Find where the given text appears and provide that cell's center as (x, y) coordinate. 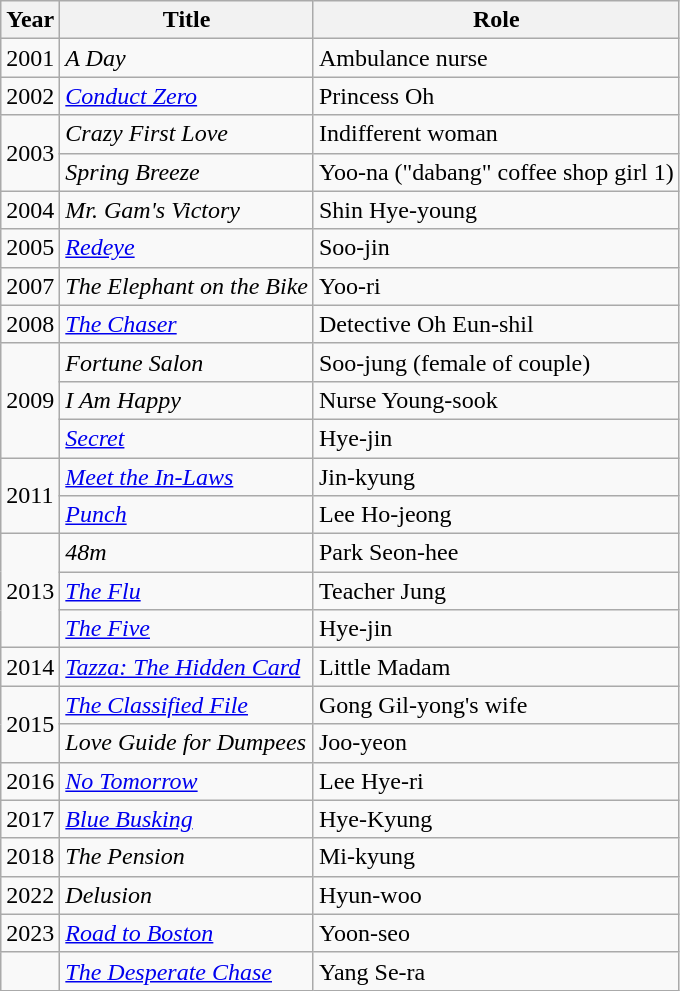
Yoo-na ("dabang" coffee shop girl 1) (496, 172)
Redeye (187, 248)
Fortune Salon (187, 362)
Teacher Jung (496, 591)
Yoo-ri (496, 286)
Hyun-woo (496, 895)
2009 (30, 400)
Meet the In-Laws (187, 477)
Soo-jung (female of couple) (496, 362)
Ambulance nurse (496, 58)
2003 (30, 153)
2013 (30, 591)
Soo-jin (496, 248)
I Am Happy (187, 400)
48m (187, 553)
2004 (30, 210)
Title (187, 20)
2007 (30, 286)
2017 (30, 819)
The Elephant on the Bike (187, 286)
Yoon-seo (496, 933)
Nurse Young-sook (496, 400)
Lee Ho-jeong (496, 515)
Road to Boston (187, 933)
A Day (187, 58)
2015 (30, 724)
Punch (187, 515)
The Pension (187, 857)
2016 (30, 781)
2008 (30, 324)
Lee Hye-ri (496, 781)
Love Guide for Dumpees (187, 743)
Secret (187, 438)
Princess Oh (496, 96)
Hye-Kyung (496, 819)
Mi-kyung (496, 857)
2023 (30, 933)
No Tomorrow (187, 781)
2014 (30, 667)
Joo-yeon (496, 743)
Jin-kyung (496, 477)
The Classified File (187, 705)
2011 (30, 496)
The Chaser (187, 324)
2001 (30, 58)
2018 (30, 857)
Shin Hye-young (496, 210)
Gong Gil-yong's wife (496, 705)
The Desperate Chase (187, 971)
Tazza: The Hidden Card (187, 667)
Conduct Zero (187, 96)
Crazy First Love (187, 134)
Indifferent woman (496, 134)
Yang Se-ra (496, 971)
2005 (30, 248)
Year (30, 20)
2022 (30, 895)
Spring Breeze (187, 172)
Detective Oh Eun-shil (496, 324)
The Five (187, 629)
Delusion (187, 895)
Role (496, 20)
Mr. Gam's Victory (187, 210)
Park Seon-hee (496, 553)
2002 (30, 96)
The Flu (187, 591)
Blue Busking (187, 819)
Little Madam (496, 667)
